Determine the [x, y] coordinate at the center of the cell enclosing the given text.  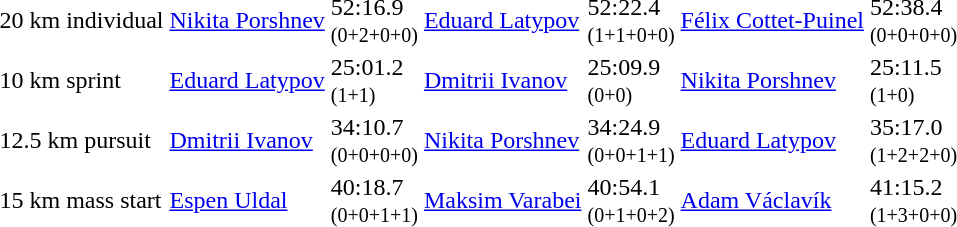
25:09.9(0+0) [631, 80]
34:10.7(0+0+0+0) [374, 140]
34:24.9(0+0+1+1) [631, 140]
25:01.2(1+1) [374, 80]
